Find where the given text appears and provide that cell's center as (x, y) coordinate. 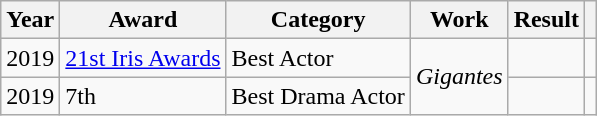
Award (143, 20)
Best Actor (318, 58)
21st Iris Awards (143, 58)
Best Drama Actor (318, 96)
Category (318, 20)
Result (546, 20)
7th (143, 96)
Year (30, 20)
Work (459, 20)
Gigantes (459, 77)
